Return [X, Y] of the center of cell containing provided text 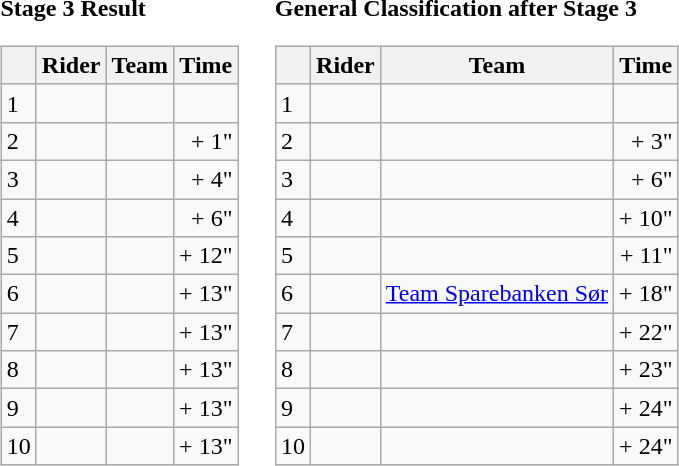
+ 22" [646, 332]
+ 3" [646, 141]
+ 18" [646, 294]
+ 10" [646, 217]
+ 11" [646, 256]
Team Sparebanken Sør [496, 294]
+ 12" [206, 256]
+ 4" [206, 179]
+ 23" [646, 370]
+ 1" [206, 141]
